Capture the cell that displays the provided text and extract its [x, y] central coordinate. 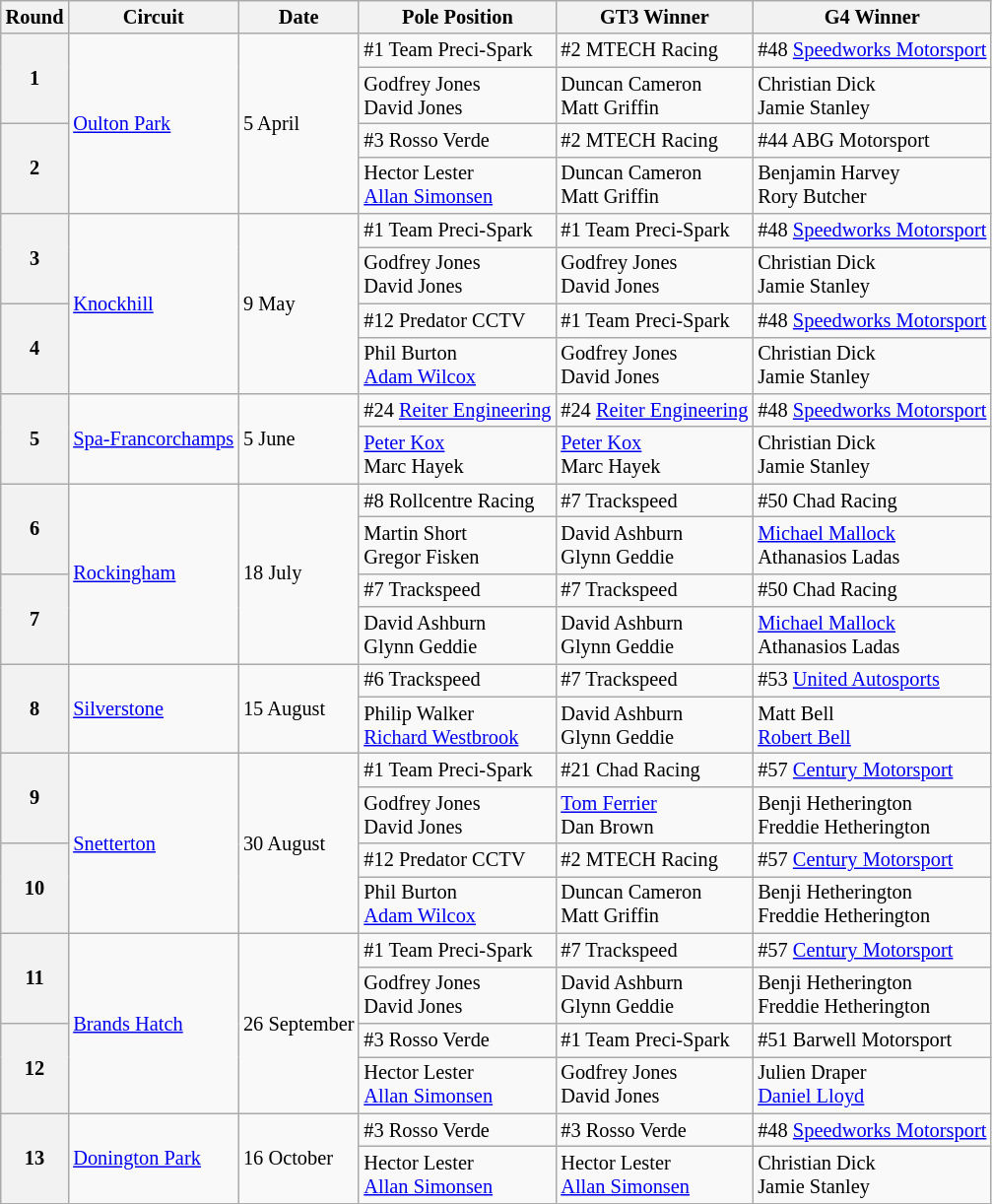
Julien Draper Daniel Lloyd [872, 1085]
5 [35, 437]
#44 ABG Motorsport [872, 140]
Spa-Francorchamps [154, 437]
Benjamin Harvey Rory Butcher [872, 185]
Donington Park [154, 1159]
Rockingham [154, 573]
6 [35, 528]
3 [35, 258]
#53 United Autosports [872, 680]
#8 Rollcentre Racing [457, 501]
5 June [298, 437]
Snetterton [154, 843]
Circuit [154, 17]
Pole Position [457, 17]
Brands Hatch [154, 1023]
Oulton Park [154, 124]
Philip Walker Richard Westbrook [457, 725]
9 May [298, 303]
#21 Chad Racing [654, 769]
Knockhill [154, 303]
5 April [298, 124]
26 September [298, 1023]
Martin Short Gregor Fisken [457, 545]
Silverstone [154, 707]
11 [35, 977]
Tom Ferrier Dan Brown [654, 815]
Round [35, 17]
30 August [298, 843]
9 [35, 798]
12 [35, 1068]
15 August [298, 707]
18 July [298, 573]
#51 Barwell Motorsport [872, 1039]
8 [35, 707]
#6 Trackspeed [457, 680]
13 [35, 1159]
10 [35, 889]
Date [298, 17]
16 October [298, 1159]
G4 Winner [872, 17]
7 [35, 619]
Matt Bell Robert Bell [872, 725]
4 [35, 349]
1 [35, 79]
2 [35, 167]
GT3 Winner [654, 17]
